Scan for the cell matching the given text and deliver its [x, y] coordinate at center. 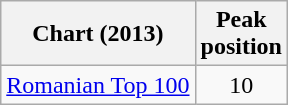
Peakposition [241, 34]
10 [241, 85]
Chart (2013) [98, 34]
Romanian Top 100 [98, 85]
